Capture the cell that displays the provided text and extract its [X, Y] central coordinate. 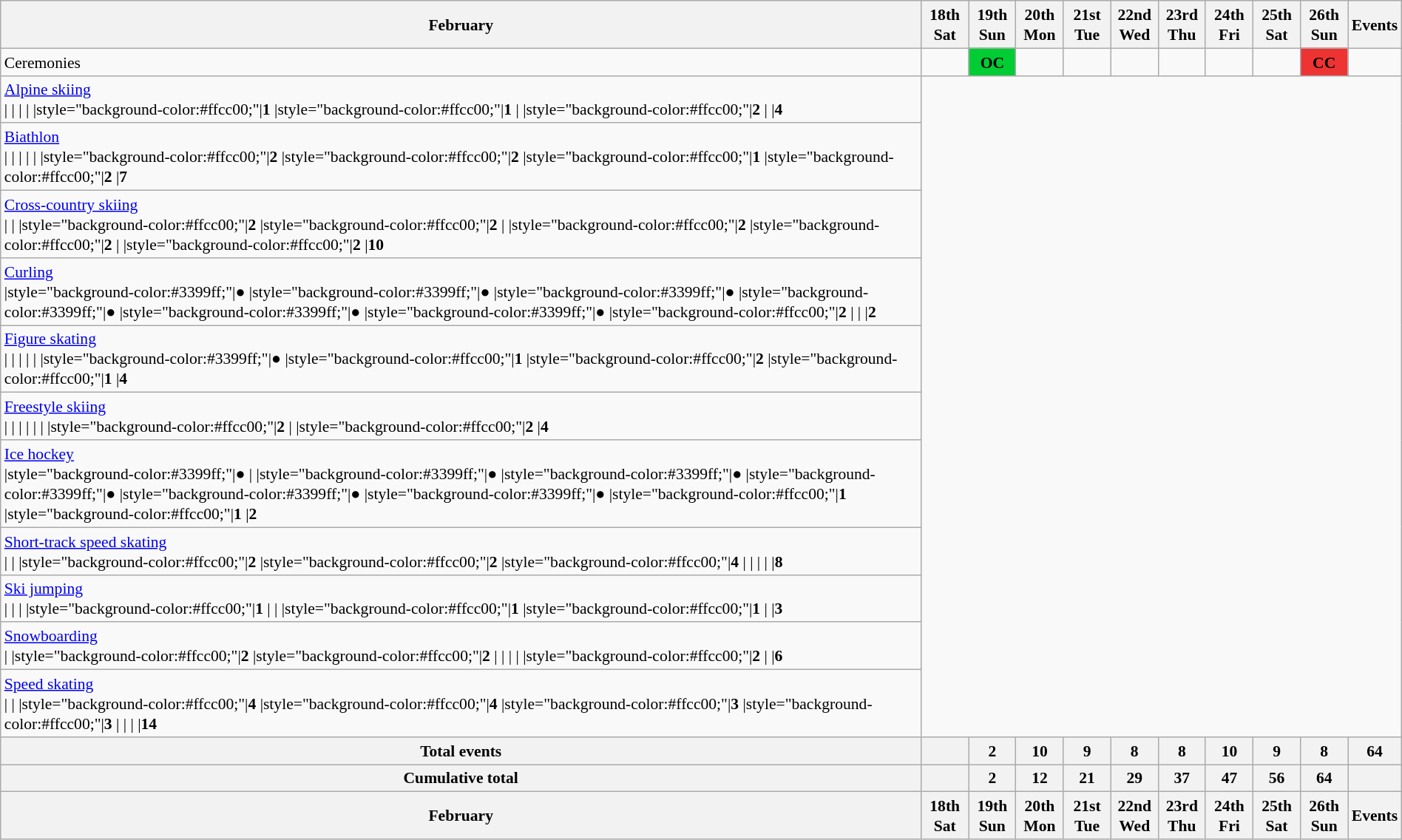
29 [1134, 778]
Alpine skiing| | | | |style="background-color:#ffcc00;"|1 |style="background-color:#ffcc00;"|1 | |style="background-color:#ffcc00;"|2 | |4 [461, 99]
12 [1040, 778]
37 [1182, 778]
Total events [461, 750]
21 [1087, 778]
Ceremonies [461, 62]
Freestyle skiing| | | | | | |style="background-color:#ffcc00;"|2 | |style="background-color:#ffcc00;"|2 |4 [461, 416]
Ski jumping| | | |style="background-color:#ffcc00;"|1 | | |style="background-color:#ffcc00;"|1 |style="background-color:#ffcc00;"|1 | |3 [461, 598]
Snowboarding| |style="background-color:#ffcc00;"|2 |style="background-color:#ffcc00;"|2 | | | | |style="background-color:#ffcc00;"|2 | |6 [461, 646]
OC [992, 62]
CC [1324, 62]
47 [1229, 778]
56 [1277, 778]
Cumulative total [461, 778]
